Determine the (x, y) coordinate at the center of the cell enclosing the given text.  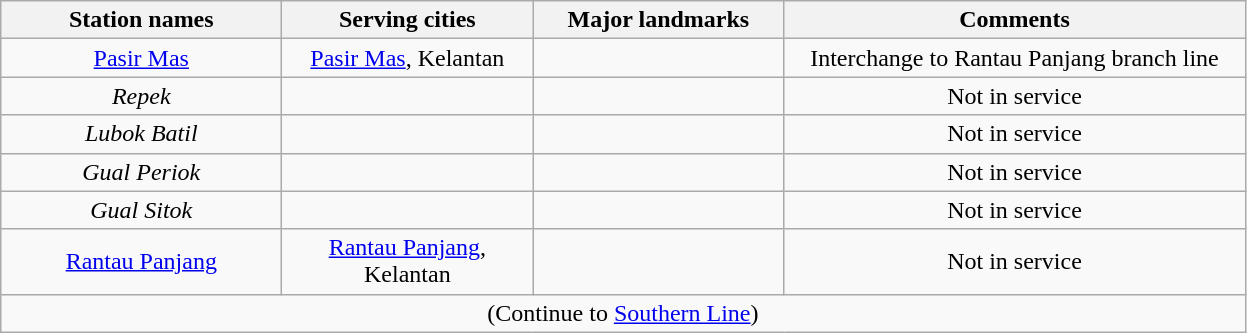
Pasir Mas, Kelantan (408, 58)
Major landmarks (658, 20)
(Continue to Southern Line) (623, 313)
Gual Sitok (142, 210)
Comments (1014, 20)
Rantau Panjang (142, 262)
Serving cities (408, 20)
Gual Periok (142, 172)
Repek (142, 96)
Rantau Panjang, Kelantan (408, 262)
Station names (142, 20)
Lubok Batil (142, 134)
Pasir Mas (142, 58)
Interchange to Rantau Panjang branch line (1014, 58)
